Extract the (X, Y) coordinate from the center of the cell holding the provided text.  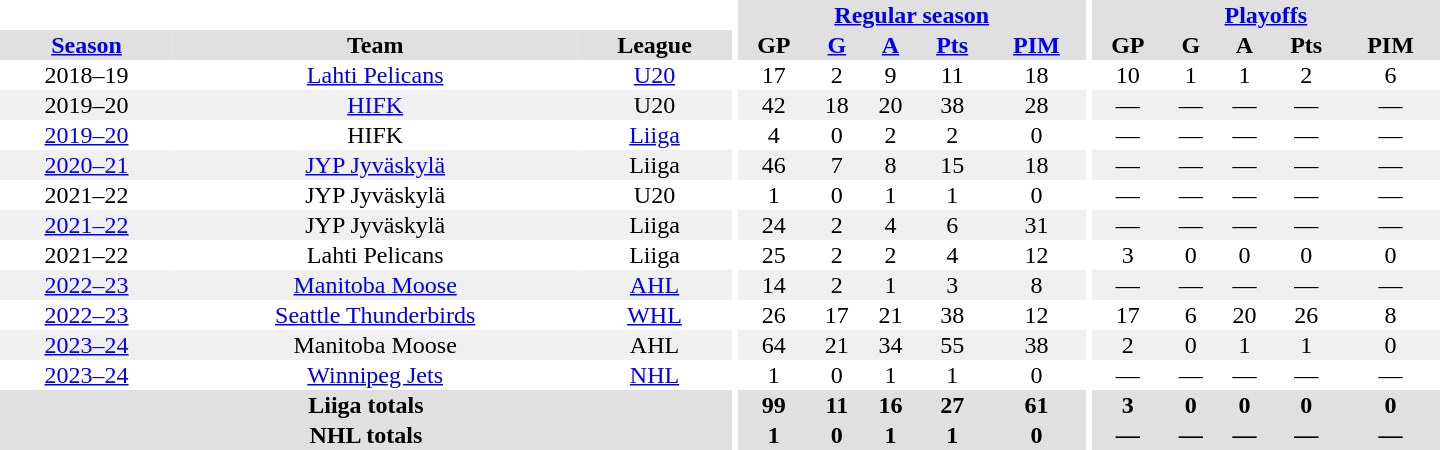
9 (891, 75)
10 (1128, 75)
League (654, 45)
55 (952, 345)
27 (952, 405)
15 (952, 165)
2020–21 (86, 165)
14 (774, 285)
NHL (654, 375)
24 (774, 225)
Team (375, 45)
NHL totals (366, 435)
31 (1036, 225)
46 (774, 165)
Liiga totals (366, 405)
64 (774, 345)
34 (891, 345)
7 (837, 165)
Playoffs (1266, 15)
WHL (654, 315)
28 (1036, 105)
61 (1036, 405)
Season (86, 45)
2018–19 (86, 75)
42 (774, 105)
16 (891, 405)
25 (774, 255)
Regular season (912, 15)
Seattle Thunderbirds (375, 315)
99 (774, 405)
Winnipeg Jets (375, 375)
